Return the (X, Y) coordinate for the center point of the cell that contains the specified text.  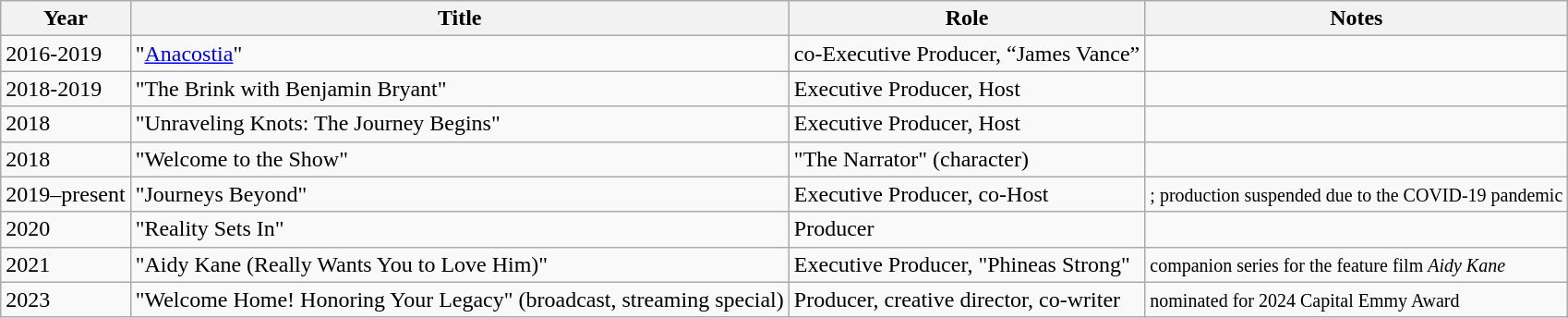
"The Brink with Benjamin Bryant" (460, 89)
Notes (1357, 18)
"Aidy Kane (Really Wants You to Love Him)" (460, 264)
Producer, creative director, co-writer (967, 300)
"Journeys Beyond" (460, 194)
"Welcome Home! Honoring Your Legacy" (broadcast, streaming special) (460, 300)
Executive Producer, co-Host (967, 194)
"Unraveling Knots: The Journey Begins" (460, 124)
"The Narrator" (character) (967, 159)
2019–present (66, 194)
nominated for 2024 Capital Emmy Award (1357, 300)
2023 (66, 300)
"Welcome to the Show" (460, 159)
Role (967, 18)
Producer (967, 229)
companion series for the feature film Aidy Kane (1357, 264)
Year (66, 18)
2021 (66, 264)
; production suspended due to the COVID-19 pandemic (1357, 194)
"Reality Sets In" (460, 229)
2020 (66, 229)
Executive Producer, "Phineas Strong" (967, 264)
co-Executive Producer, “James Vance” (967, 54)
"Anacostia" (460, 54)
Title (460, 18)
2018-2019 (66, 89)
2016-2019 (66, 54)
